Return the (x, y) coordinate for the center point of the cell that contains the specified text.  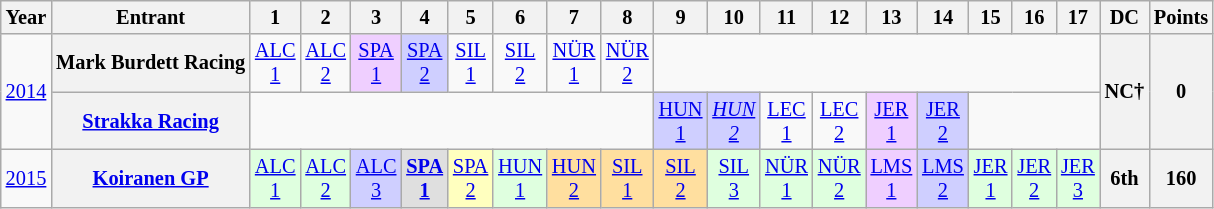
Koiranen GP (150, 178)
Year (26, 17)
LEC2 (840, 121)
5 (470, 17)
LMS2 (943, 178)
ALC3 (376, 178)
6 (520, 17)
160 (1181, 178)
DC (1124, 17)
7 (574, 17)
9 (681, 17)
11 (786, 17)
0 (1181, 92)
8 (628, 17)
2015 (26, 178)
6th (1124, 178)
Points (1181, 17)
10 (734, 17)
LMS1 (892, 178)
Entrant (150, 17)
15 (991, 17)
NC† (1124, 92)
13 (892, 17)
2014 (26, 92)
Mark Burdett Racing (150, 63)
SIL3 (734, 178)
12 (840, 17)
14 (943, 17)
2 (325, 17)
LEC1 (786, 121)
4 (424, 17)
17 (1078, 17)
JER3 (1078, 178)
1 (275, 17)
16 (1034, 17)
3 (376, 17)
Strakka Racing (150, 121)
